From the cell containing the given text, extract its center point as (X, Y) coordinate. 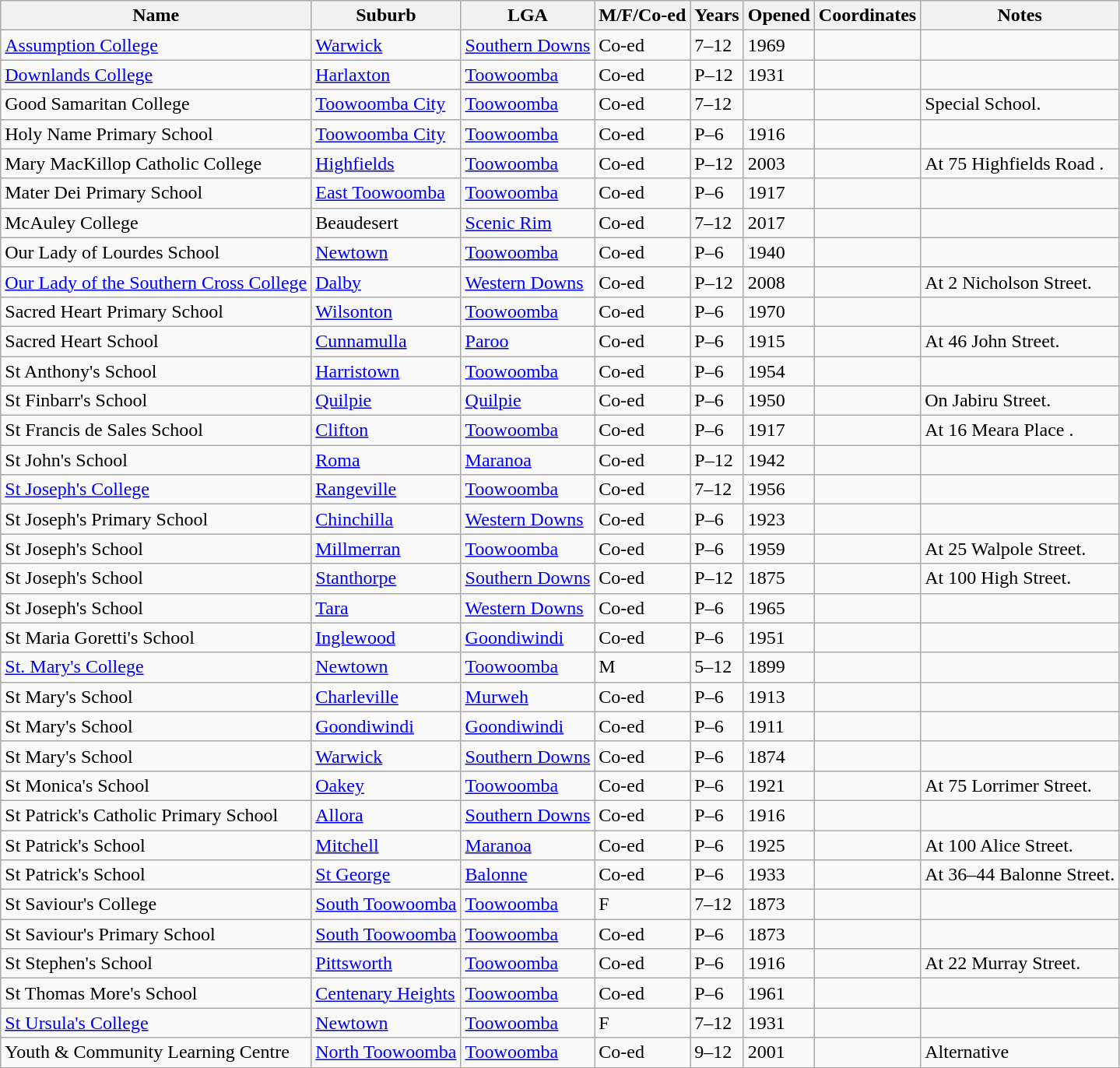
McAuley College (156, 223)
1965 (778, 608)
Holy Name Primary School (156, 134)
1875 (778, 578)
St Francis de Sales School (156, 430)
Mater Dei Primary School (156, 193)
1933 (778, 875)
At 16 Meara Place . (1020, 430)
Tara (386, 608)
1911 (778, 726)
St. Mary's College (156, 667)
St Joseph's College (156, 490)
St Finbarr's School (156, 401)
Coordinates (867, 16)
St Thomas More's School (156, 993)
Assumption College (156, 45)
5–12 (717, 667)
1874 (778, 756)
St Anthony's School (156, 371)
At 75 Highfields Road . (1020, 163)
Sacred Heart Primary School (156, 311)
At 75 Lorrimer Street. (1020, 785)
Stanthorpe (386, 578)
1961 (778, 993)
Murweh (528, 697)
St George (386, 875)
1969 (778, 45)
Beaudesert (386, 223)
1954 (778, 371)
Years (717, 16)
Highfields (386, 163)
At 46 John Street. (1020, 341)
1915 (778, 341)
2003 (778, 163)
Allora (386, 815)
Good Samaritan College (156, 104)
1950 (778, 401)
At 25 Walpole Street. (1020, 549)
Downlands College (156, 75)
Dalby (386, 282)
At 2 Nicholson Street. (1020, 282)
Centenary Heights (386, 993)
1959 (778, 549)
At 36–44 Balonne Street. (1020, 875)
Balonne (528, 875)
On Jabiru Street. (1020, 401)
Charleville (386, 697)
St Saviour's Primary School (156, 934)
9–12 (717, 1052)
At 100 High Street. (1020, 578)
Harristown (386, 371)
Opened (778, 16)
St Joseph's Primary School (156, 519)
Millmerran (386, 549)
2008 (778, 282)
St Ursula's College (156, 1023)
M/F/Co-ed (643, 16)
Clifton (386, 430)
Pittsworth (386, 964)
Mitchell (386, 845)
Sacred Heart School (156, 341)
1899 (778, 667)
Inglewood (386, 638)
Wilsonton (386, 311)
St Saviour's College (156, 905)
Notes (1020, 16)
Oakey (386, 785)
1940 (778, 252)
East Toowoomba (386, 193)
1970 (778, 311)
Paroo (528, 341)
St Maria Goretti's School (156, 638)
LGA (528, 16)
St Stephen's School (156, 964)
At 22 Murray Street. (1020, 964)
Our Lady of the Southern Cross College (156, 282)
Scenic Rim (528, 223)
Name (156, 16)
Roma (386, 460)
1913 (778, 697)
2017 (778, 223)
Special School. (1020, 104)
1923 (778, 519)
Harlaxton (386, 75)
1951 (778, 638)
2001 (778, 1052)
Chinchilla (386, 519)
St Monica's School (156, 785)
At 100 Alice Street. (1020, 845)
Suburb (386, 16)
Cunnamulla (386, 341)
M (643, 667)
1942 (778, 460)
Youth & Community Learning Centre (156, 1052)
1956 (778, 490)
North Toowoomba (386, 1052)
Alternative (1020, 1052)
Our Lady of Lourdes School (156, 252)
St John's School (156, 460)
Rangeville (386, 490)
Mary MacKillop Catholic College (156, 163)
St Patrick's Catholic Primary School (156, 815)
1925 (778, 845)
1921 (778, 785)
